For the text-containing cell, return its midpoint in (X, Y) coordinate format. 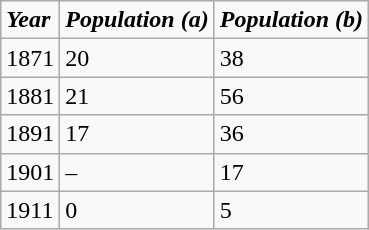
0 (137, 210)
1891 (30, 134)
5 (291, 210)
– (137, 172)
1901 (30, 172)
36 (291, 134)
38 (291, 58)
1871 (30, 58)
1911 (30, 210)
20 (137, 58)
56 (291, 96)
Population (b) (291, 20)
21 (137, 96)
Year (30, 20)
1881 (30, 96)
Population (a) (137, 20)
